Pinpoint the cell where the given text exists, returning its (X, Y) midpoint coordinate. 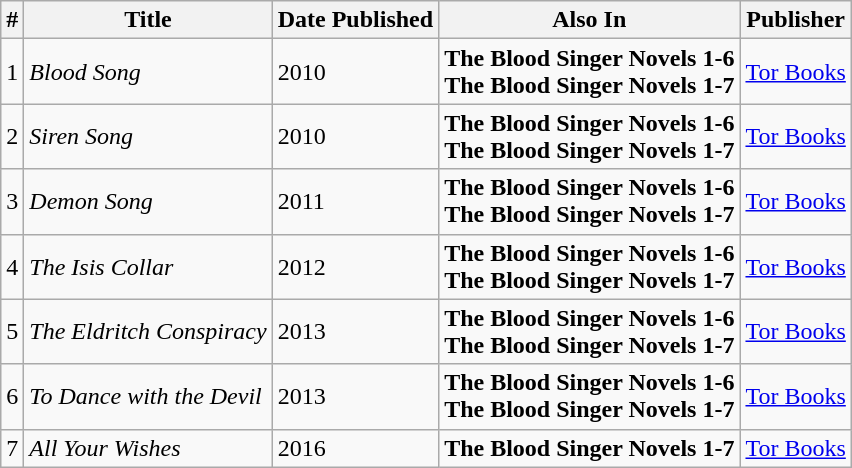
2012 (355, 266)
Publisher (796, 20)
Demon Song (148, 202)
The Eldritch Conspiracy (148, 332)
1 (12, 72)
Siren Song (148, 136)
Also In (590, 20)
Blood Song (148, 72)
2011 (355, 202)
# (12, 20)
2016 (355, 448)
Date Published (355, 20)
To Dance with the Devil (148, 396)
The Isis Collar (148, 266)
2 (12, 136)
7 (12, 448)
3 (12, 202)
4 (12, 266)
5 (12, 332)
6 (12, 396)
All Your Wishes (148, 448)
Title (148, 20)
The Blood Singer Novels 1-7 (590, 448)
